Return [x, y] of the center of cell containing provided text 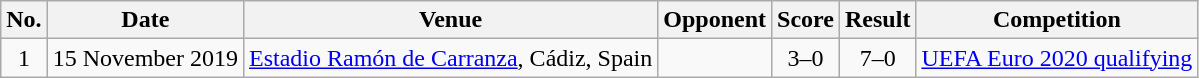
1 [24, 58]
Date [145, 20]
No. [24, 20]
Estadio Ramón de Carranza, Cádiz, Spain [451, 58]
3–0 [806, 58]
Competition [1057, 20]
UEFA Euro 2020 qualifying [1057, 58]
7–0 [878, 58]
Score [806, 20]
Venue [451, 20]
Opponent [715, 20]
15 November 2019 [145, 58]
Result [878, 20]
